Detect which cell encompasses the target text, then output its (X, Y) center coordinate. 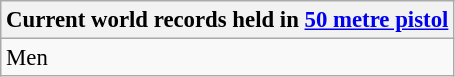
Men (228, 58)
Current world records held in 50 metre pistol (228, 20)
